Scan for the cell matching the given text and deliver its [x, y] coordinate at center. 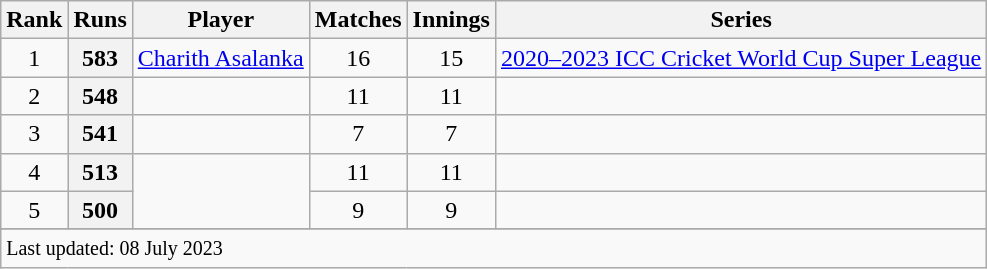
4 [34, 172]
Series [740, 20]
513 [100, 172]
Last updated: 08 July 2023 [494, 248]
2020–2023 ICC Cricket World Cup Super League [740, 58]
5 [34, 210]
1 [34, 58]
548 [100, 96]
Player [220, 20]
16 [358, 58]
500 [100, 210]
Innings [451, 20]
583 [100, 58]
3 [34, 134]
Rank [34, 20]
2 [34, 96]
Matches [358, 20]
15 [451, 58]
Charith Asalanka [220, 58]
541 [100, 134]
Runs [100, 20]
